Identify which cell holds the provided text, then report its (X, Y) central coordinate. 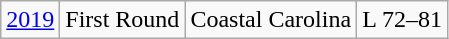
2019 (30, 20)
Coastal Carolina (271, 20)
L 72–81 (402, 20)
First Round (122, 20)
